Pinpoint the cell where the given text exists, returning its (X, Y) midpoint coordinate. 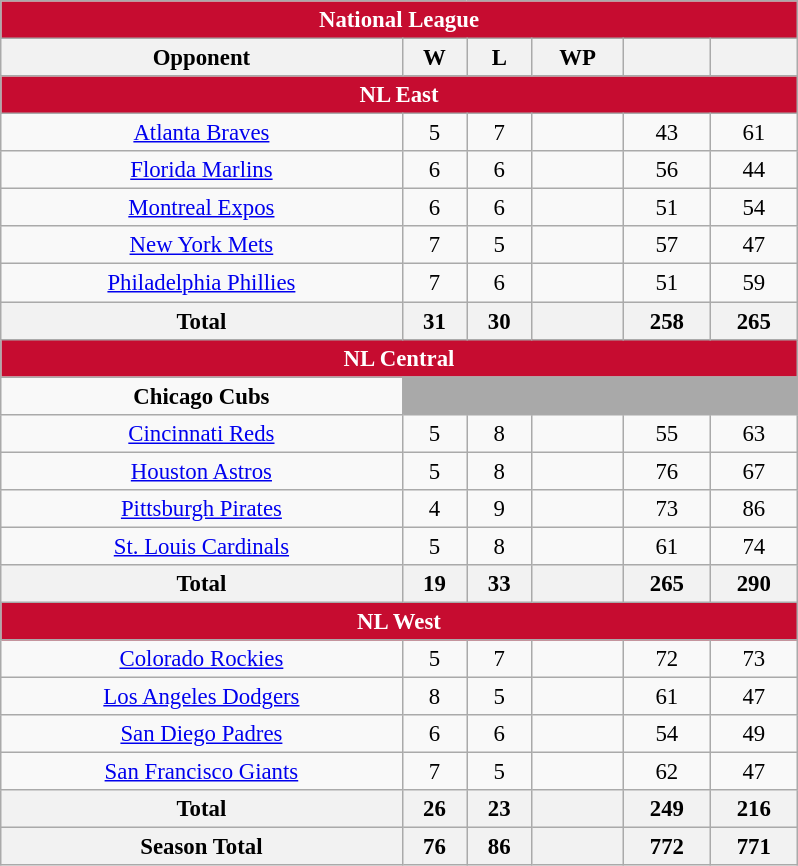
St. Louis Cardinals (202, 546)
43 (666, 133)
Houston Astros (202, 471)
Pittsburgh Pirates (202, 508)
258 (666, 321)
249 (666, 809)
216 (754, 809)
30 (500, 321)
Cincinnati Reds (202, 433)
Colorado Rockies (202, 659)
62 (666, 772)
57 (666, 245)
Philadelphia Phillies (202, 283)
19 (434, 584)
772 (666, 847)
26 (434, 809)
W (434, 57)
NL Central (399, 358)
23 (500, 809)
National League (399, 20)
NL West (399, 621)
44 (754, 170)
56 (666, 170)
San Francisco Giants (202, 772)
NL East (399, 95)
Florida Marlins (202, 170)
59 (754, 283)
67 (754, 471)
49 (754, 734)
Season Total (202, 847)
9 (500, 508)
63 (754, 433)
L (500, 57)
33 (500, 584)
San Diego Padres (202, 734)
New York Mets (202, 245)
4 (434, 508)
55 (666, 433)
Los Angeles Dodgers (202, 696)
Atlanta Braves (202, 133)
771 (754, 847)
290 (754, 584)
31 (434, 321)
WP (578, 57)
Opponent (202, 57)
Chicago Cubs (202, 396)
72 (666, 659)
Montreal Expos (202, 208)
74 (754, 546)
